Pinpoint the cell where the given text exists, returning its (X, Y) midpoint coordinate. 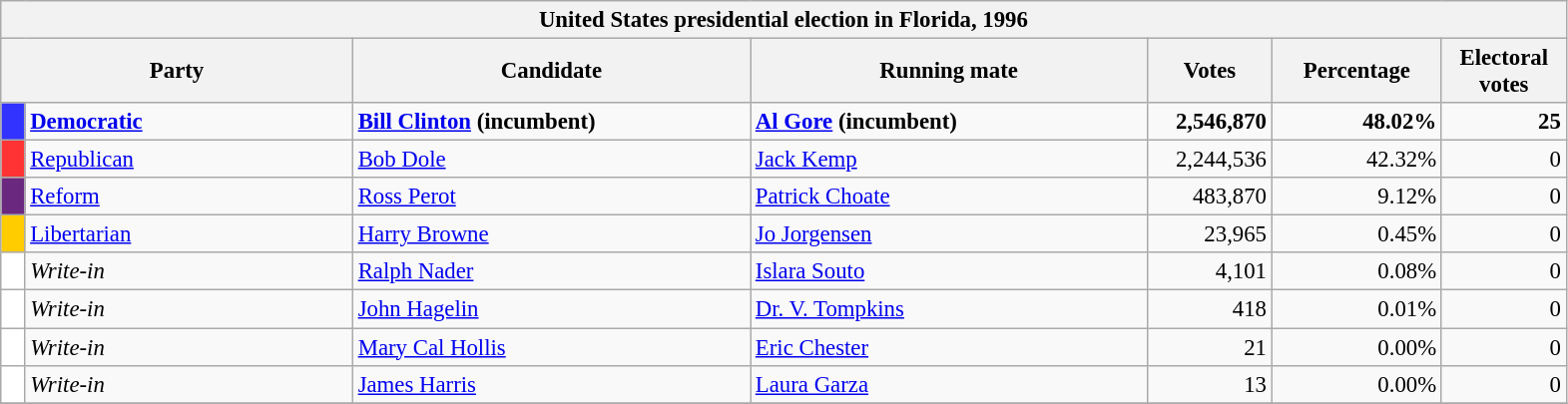
Ralph Nader (551, 272)
48.02% (1356, 122)
Jo Jorgensen (949, 234)
Democratic (189, 122)
0.08% (1356, 272)
Percentage (1356, 72)
Ross Perot (551, 197)
Jack Kemp (949, 160)
13 (1210, 384)
James Harris (551, 384)
9.12% (1356, 197)
Al Gore (incumbent) (949, 122)
Harry Browne (551, 234)
Electoral votes (1503, 72)
483,870 (1210, 197)
Dr. V. Tompkins (949, 309)
42.32% (1356, 160)
United States presidential election in Florida, 1996 (784, 20)
Mary Cal Hollis (551, 347)
Running mate (949, 72)
Reform (189, 197)
0.01% (1356, 309)
Islara Souto (949, 272)
Laura Garza (949, 384)
0.45% (1356, 234)
Republican (189, 160)
Party (178, 72)
25 (1503, 122)
21 (1210, 347)
Bob Dole (551, 160)
Eric Chester (949, 347)
Bill Clinton (incumbent) (551, 122)
John Hagelin (551, 309)
2,244,536 (1210, 160)
4,101 (1210, 272)
2,546,870 (1210, 122)
Votes (1210, 72)
Candidate (551, 72)
23,965 (1210, 234)
Patrick Choate (949, 197)
Libertarian (189, 234)
418 (1210, 309)
